Identify which cell holds the provided text, then report its (X, Y) central coordinate. 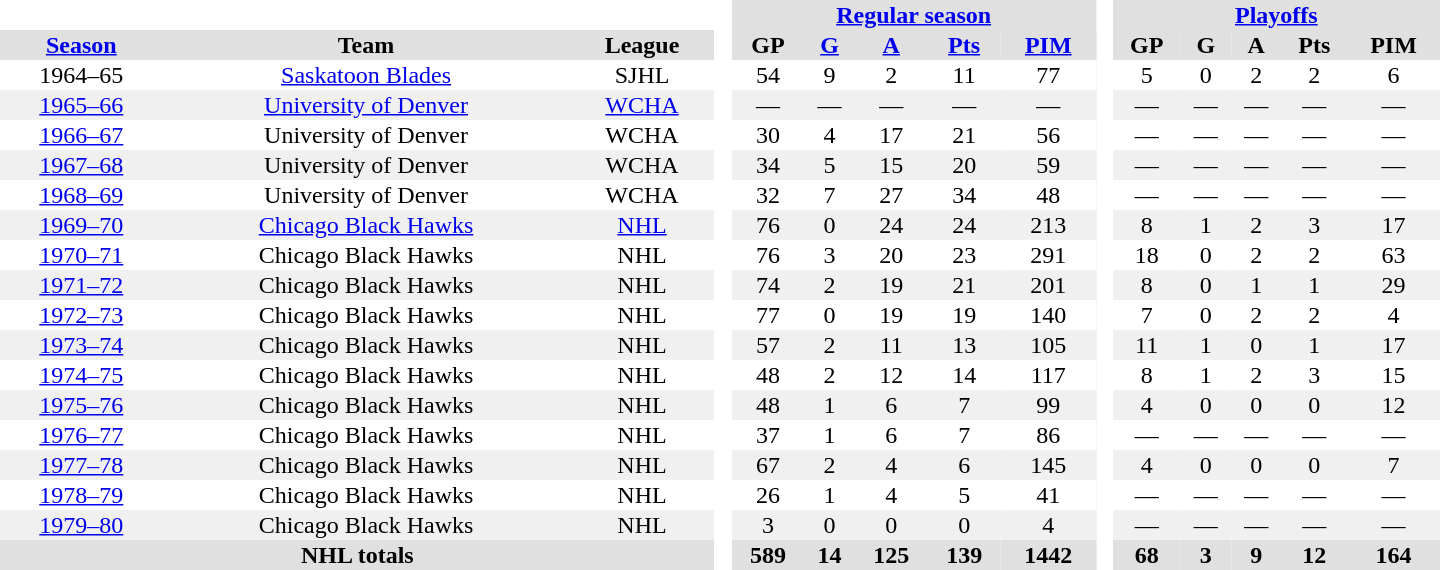
1972–73 (82, 315)
1967–68 (82, 165)
59 (1048, 165)
23 (964, 255)
140 (1048, 315)
291 (1048, 255)
1978–79 (82, 495)
NHL totals (358, 555)
Saskatoon Blades (366, 75)
1964–65 (82, 75)
56 (1048, 135)
145 (1048, 465)
57 (768, 345)
1979–80 (82, 525)
1975–76 (82, 405)
29 (1394, 285)
1971–72 (82, 285)
54 (768, 75)
1442 (1048, 555)
Team (366, 45)
Season (82, 45)
1976–77 (82, 435)
164 (1394, 555)
139 (964, 555)
1969–70 (82, 225)
1977–78 (82, 465)
1973–74 (82, 345)
201 (1048, 285)
68 (1147, 555)
74 (768, 285)
117 (1048, 375)
32 (768, 195)
1965–66 (82, 105)
SJHL (642, 75)
13 (964, 345)
37 (768, 435)
41 (1048, 495)
27 (892, 195)
30 (768, 135)
League (642, 45)
125 (892, 555)
18 (1147, 255)
86 (1048, 435)
26 (768, 495)
1970–71 (82, 255)
Regular season (913, 15)
1974–75 (82, 375)
1966–67 (82, 135)
1968–69 (82, 195)
105 (1048, 345)
99 (1048, 405)
589 (768, 555)
213 (1048, 225)
Playoffs (1276, 15)
67 (768, 465)
63 (1394, 255)
